Search for the cell housing the specified text and yield its [x, y] center coordinate. 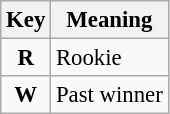
R [26, 58]
Past winner [110, 95]
Meaning [110, 20]
Rookie [110, 58]
W [26, 95]
Key [26, 20]
